Search for the cell housing the specified text and yield its [X, Y] center coordinate. 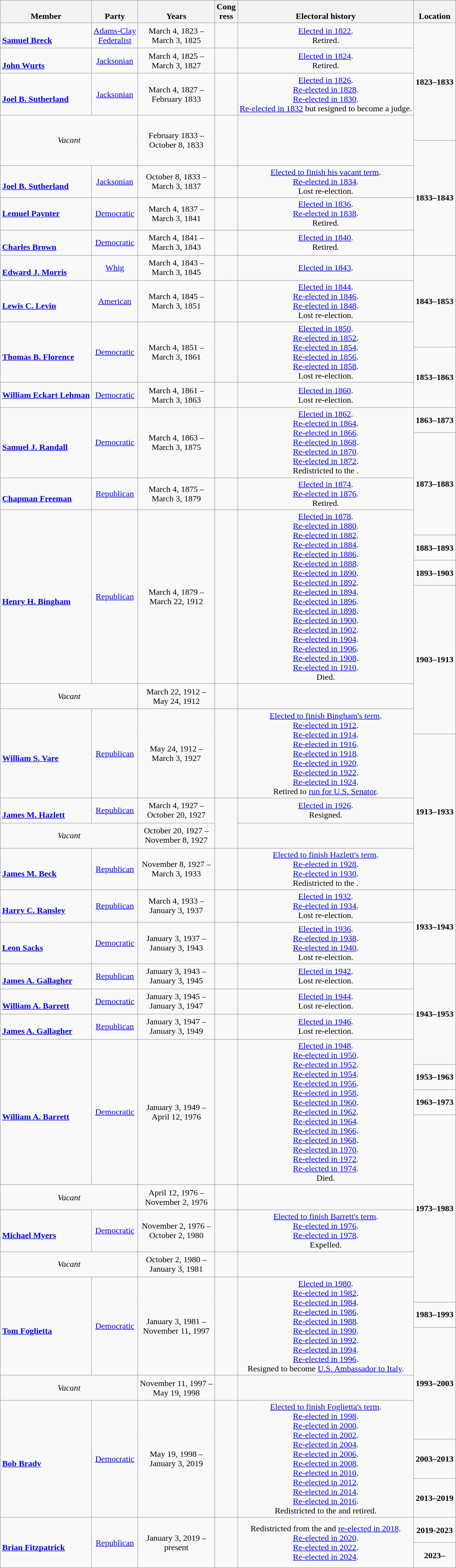
Leon Sacks [46, 943]
2023– [434, 1555]
Elected to finish his vacant term.Re-elected in 1834.Lost re-election. [326, 182]
Brian Fitzpatrick [46, 1543]
March 4, 1879 –March 22, 1912 [176, 597]
Member [46, 12]
March 4, 1827 –February 1833 [176, 94]
James M. Beck [46, 869]
1873–1883 [434, 484]
1963–1973 [434, 1102]
Elected in 1822.Retired. [326, 36]
Samuel J. Randall [46, 443]
Elected in 1860.Lost re-election. [326, 395]
October 20, 1927 –November 8, 1927 [176, 835]
1913–1933 [434, 812]
March 4, 1843 –March 3, 1845 [176, 268]
Elected in 1840.Retired. [326, 242]
Chapman Freeman [46, 494]
Elected in 1946.Lost re-election. [326, 1027]
American [115, 301]
Elected in 1836.Re-elected in 1838.Retired. [326, 214]
Elected in 1844.Re-elected in 1846.Re-elected in 1848.Lost re-election. [326, 301]
Elected in 1826.Re-elected in 1828.Re-elected in 1830.Re-elected in 1832 but resigned to become a judge. [326, 94]
Elected in 1936.Re-elected in 1938.Re-elected in 1940.Lost re-election. [326, 943]
October 8, 1833 –March 3, 1837 [176, 182]
Whig [115, 268]
James M. Hazlett [46, 810]
1933–1943 [434, 926]
March 22, 1912 –May 24, 1912 [176, 696]
1843–1853 [434, 301]
Congress [226, 12]
March 4, 1845 –March 3, 1851 [176, 301]
March 4, 1837 –March 3, 1841 [176, 214]
March 4, 1851 –March 3, 1861 [176, 352]
Party [115, 12]
January 3, 1981 –November 11, 1997 [176, 1326]
Elected to finish Barrett's term.Re-elected in 1976.Re-elected in 1978.Expelled. [326, 1231]
John Wurts [46, 61]
Elected in 1944.Lost re-election. [326, 1002]
February 1833 –October 8, 1833 [176, 140]
1973–1983 [434, 1208]
1943–1953 [434, 1014]
1983–1993 [434, 1315]
October 2, 1980 –January 3, 1981 [176, 1264]
January 3, 1945 –January 3, 1947 [176, 1002]
1993–2003 [434, 1383]
1953–1963 [434, 1077]
November 11, 1997 –May 19, 1998 [176, 1388]
Elected to finish Hazlett's term.Re-elected in 1928.Re-elected in 1930.Redistricted to the . [326, 869]
Elected in 1874.Re-elected in 1876.Retired. [326, 494]
March 4, 1927 –October 20, 1927 [176, 810]
Adams-ClayFederalist [115, 36]
Electoral history [326, 12]
Location [434, 12]
Elected in 1926.Resigned. [326, 810]
Charles Brown [46, 242]
Henry H. Bingham [46, 597]
March 4, 1861 –March 3, 1863 [176, 395]
1903–1913 [434, 660]
Lewis C. Levin [46, 301]
January 3, 1943 –January 3, 1945 [176, 976]
Lemuel Paynter [46, 214]
1853–1863 [434, 377]
March 4, 1863 –March 3, 1875 [176, 443]
May 24, 1912 –March 3, 1927 [176, 753]
Elected in 1942.Lost re-election. [326, 976]
Bob Brady [46, 1459]
May 19, 1998 –January 3, 2019 [176, 1459]
March 4, 1933 –January 3, 1937 [176, 906]
Michael Myers [46, 1231]
2013–2019 [434, 1498]
March 4, 1825 –March 3, 1827 [176, 61]
Edward J. Morris [46, 268]
1863–1873 [434, 420]
Samuel Breck [46, 36]
Harry C. Ransley [46, 906]
January 3, 1937 –January 3, 1943 [176, 943]
William S. Vare [46, 753]
April 12, 1976 –November 2, 1976 [176, 1198]
Tom Foglietta [46, 1326]
William Eckart Lehman [46, 395]
1833–1843 [434, 198]
November 2, 1976 –October 2, 1980 [176, 1231]
January 3, 1949 –April 12, 1976 [176, 1112]
January 3, 2019 –present [176, 1543]
2019-2023 [434, 1530]
March 4, 1875 –March 3, 1879 [176, 494]
March 4, 1823 –March 3, 1825 [176, 36]
Redistricted from the and re-elected in 2018.Re-elected in 2020.Re-elected in 2022.Re-elected in 2024. [326, 1543]
January 3, 1947 –January 3, 1949 [176, 1027]
Elected in 1843. [326, 268]
Elected in 1932.Re-elected in 1934.Lost re-election. [326, 906]
Years [176, 12]
Elected in 1862.Re-elected in 1864.Re-elected in 1866.Re-elected in 1868.Re-elected in 1870.Re-elected in 1872.Redistricted to the . [326, 443]
Elected in 1850.Re-elected in 1852.Re-elected in 1854.Re-elected in 1856.Re-elected in 1858.Lost re-election. [326, 352]
November 8, 1927 –March 3, 1933 [176, 869]
Elected in 1824.Retired. [326, 61]
March 4, 1841 –March 3, 1843 [176, 242]
Thomas B. Florence [46, 352]
1893–1903 [434, 573]
2003–2013 [434, 1459]
1883–1893 [434, 548]
1823–1833 [434, 82]
